Output the (X, Y) coordinate of the center of the cell containing the given text.  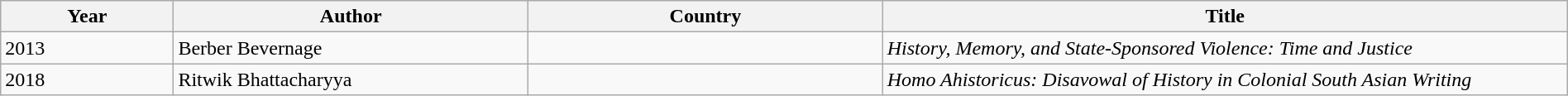
2018 (88, 79)
Homo Ahistoricus: Disavowal of History in Colonial South Asian Writing (1225, 79)
Title (1225, 17)
History, Memory, and State-Sponsored Violence: Time and Justice (1225, 48)
Country (706, 17)
Ritwik Bhattacharyya (351, 79)
Berber Bevernage (351, 48)
Author (351, 17)
Year (88, 17)
2013 (88, 48)
